Detect which cell encompasses the target text, then output its [x, y] center coordinate. 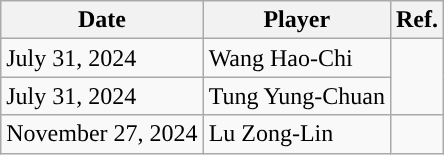
Wang Hao-Chi [296, 58]
Player [296, 20]
Date [102, 20]
Ref. [416, 20]
Lu Zong-Lin [296, 134]
Tung Yung-Chuan [296, 96]
November 27, 2024 [102, 134]
